Provide the [x, y] coordinate of the cell's center where the given text is located.  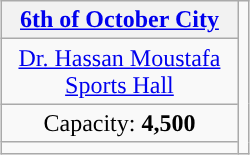
Dr. Hassan Moustafa Sports Hall [119, 72]
6th of October City [119, 20]
Capacity: 4,500 [119, 123]
